Output the (x, y) coordinate of the center of the cell containing the given text.  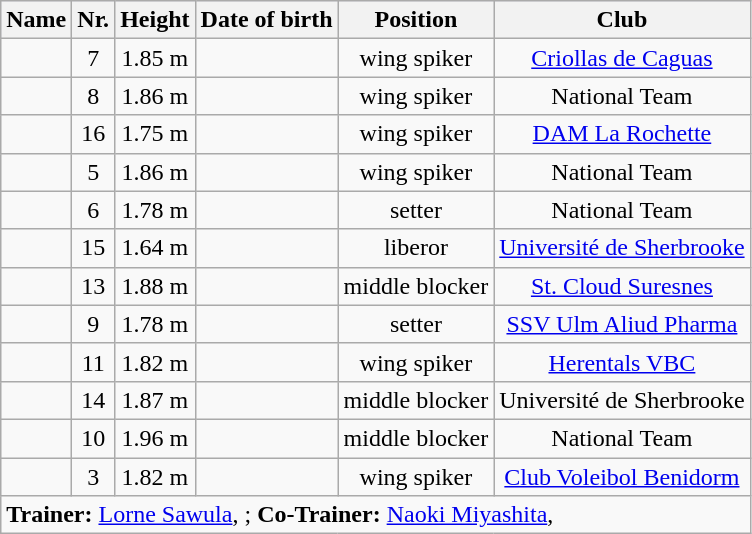
Name (36, 20)
1.87 m (155, 400)
Nr. (94, 20)
3 (94, 477)
St. Cloud Suresnes (622, 286)
Height (155, 20)
11 (94, 362)
10 (94, 438)
liberor (416, 248)
SSV Ulm Aliud Pharma (622, 324)
16 (94, 134)
15 (94, 248)
7 (94, 58)
Position (416, 20)
Criollas de Caguas (622, 58)
6 (94, 210)
13 (94, 286)
14 (94, 400)
1.75 m (155, 134)
5 (94, 172)
8 (94, 96)
Date of birth (266, 20)
Club Voleibol Benidorm (622, 477)
Herentals VBC (622, 362)
1.85 m (155, 58)
1.96 m (155, 438)
9 (94, 324)
DAM La Rochette (622, 134)
Club (622, 20)
Trainer: Lorne Sawula, ; Co-Trainer: Naoki Miyashita, (376, 515)
1.64 m (155, 248)
1.88 m (155, 286)
